Scan for the cell matching the given text and deliver its [X, Y] coordinate at center. 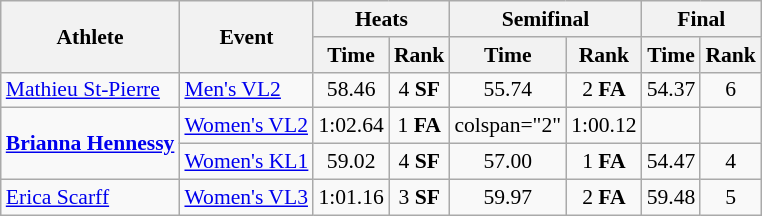
55.74 [508, 90]
3 SF [420, 197]
Athlete [90, 36]
colspan="2" [508, 126]
59.97 [508, 197]
5 [730, 197]
Heats [381, 19]
54.37 [672, 90]
6 [730, 90]
1:02.64 [350, 126]
Women's VL2 [246, 126]
Women's KL1 [246, 162]
Women's VL3 [246, 197]
Erica Scarff [90, 197]
Men's VL2 [246, 90]
Semifinal [545, 19]
59.02 [350, 162]
Brianna Hennessy [90, 144]
4 [730, 162]
1:00.12 [604, 126]
57.00 [508, 162]
59.48 [672, 197]
54.47 [672, 162]
1:01.16 [350, 197]
Event [246, 36]
58.46 [350, 90]
Mathieu St-Pierre [90, 90]
Final [702, 19]
